Provide the [X, Y] coordinate of the cell's center where the given text is located.  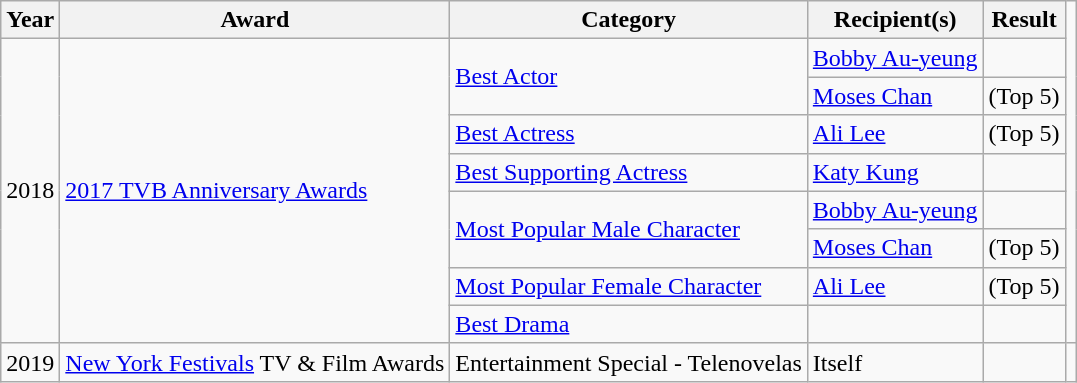
Result [1024, 20]
Best Drama [628, 324]
Katy Kung [895, 172]
Award [255, 20]
2018 [30, 191]
Entertainment Special - Telenovelas [628, 362]
Best Supporting Actress [628, 172]
Best Actress [628, 134]
Most Popular Female Character [628, 286]
Category [628, 20]
2017 TVB Anniversary Awards [255, 191]
Recipient(s) [895, 20]
Year [30, 20]
Itself [895, 362]
Best Actor [628, 77]
Most Popular Male Character [628, 229]
2019 [30, 362]
New York Festivals TV & Film Awards [255, 362]
